Pinpoint the cell where the given text exists, returning its [x, y] midpoint coordinate. 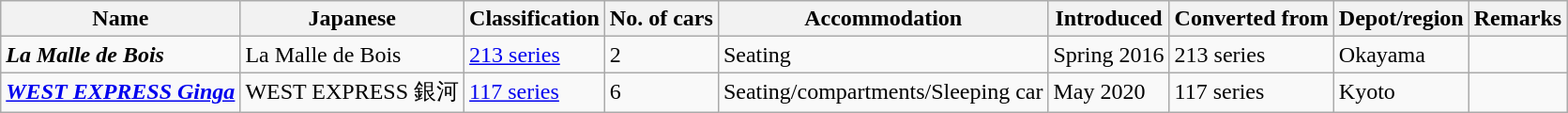
Accommodation [883, 19]
WEST EXPRESS Ginga [120, 92]
Kyoto [1401, 92]
May 2020 [1109, 92]
2 [661, 55]
Okayama [1401, 55]
Japanese [353, 19]
Converted from [1252, 19]
WEST EXPRESS 銀河 [353, 92]
Remarks [1517, 19]
Seating/compartments/Sleeping car [883, 92]
6 [661, 92]
Introduced [1109, 19]
Name [120, 19]
Spring 2016 [1109, 55]
No. of cars [661, 19]
Classification [535, 19]
Depot/region [1401, 19]
Seating [883, 55]
